Scan for the cell matching the given text and deliver its [x, y] coordinate at center. 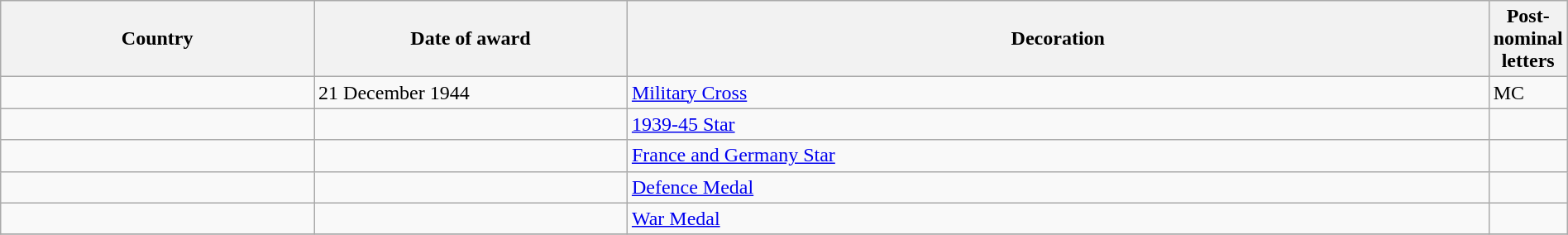
21 December 1944 [471, 93]
Country [157, 39]
War Medal [1058, 218]
Military Cross [1058, 93]
Post-nominal letters [1528, 39]
1939-45 Star [1058, 124]
Date of award [471, 39]
Decoration [1058, 39]
MC [1528, 93]
Defence Medal [1058, 187]
France and Germany Star [1058, 156]
